Search for the cell housing the specified text and yield its [X, Y] center coordinate. 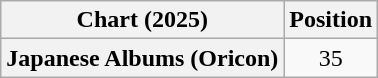
Position [331, 20]
Chart (2025) [142, 20]
Japanese Albums (Oricon) [142, 58]
35 [331, 58]
